Determine the (x, y) coordinate at the center of the cell enclosing the given text.  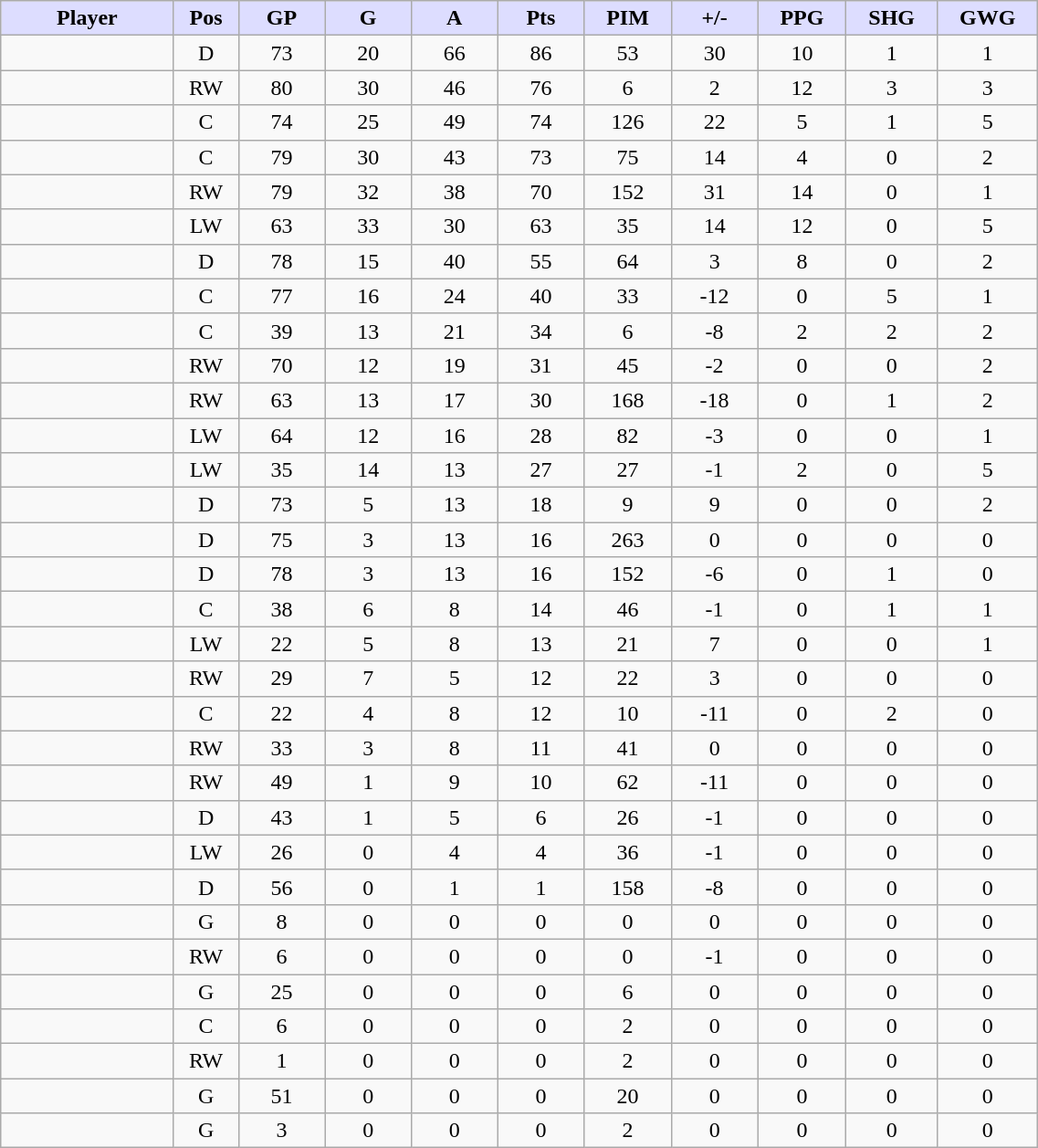
PIM (628, 18)
41 (628, 748)
76 (540, 88)
168 (628, 400)
SHG (892, 18)
Player (88, 18)
GWG (987, 18)
86 (540, 53)
62 (628, 783)
158 (628, 887)
-18 (714, 400)
18 (540, 505)
-2 (714, 365)
11 (540, 748)
36 (628, 852)
39 (281, 331)
15 (369, 261)
80 (281, 88)
34 (540, 331)
19 (455, 365)
56 (281, 887)
32 (369, 192)
51 (281, 1096)
-3 (714, 436)
-6 (714, 574)
66 (455, 53)
24 (455, 296)
GP (281, 18)
45 (628, 365)
263 (628, 540)
77 (281, 296)
53 (628, 53)
-12 (714, 296)
17 (455, 400)
Pts (540, 18)
28 (540, 436)
PPG (802, 18)
A (455, 18)
55 (540, 261)
Pos (206, 18)
126 (628, 122)
29 (281, 679)
82 (628, 436)
+/- (714, 18)
